Detect which cell encompasses the target text, then output its [X, Y] center coordinate. 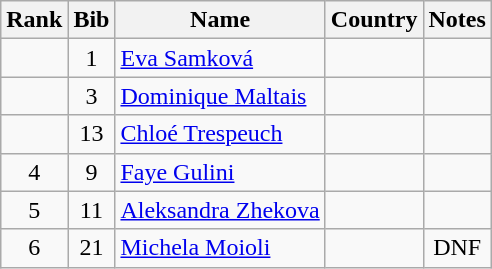
Chloé Trespeuch [220, 134]
9 [92, 172]
1 [92, 58]
3 [92, 96]
Dominique Maltais [220, 96]
4 [34, 172]
Name [220, 20]
Faye Gulini [220, 172]
5 [34, 210]
Aleksandra Zhekova [220, 210]
Michela Moioli [220, 248]
Notes [457, 20]
6 [34, 248]
11 [92, 210]
DNF [457, 248]
21 [92, 248]
Country [374, 20]
Bib [92, 20]
13 [92, 134]
Rank [34, 20]
Eva Samková [220, 58]
